Search for the cell housing the specified text and yield its [x, y] center coordinate. 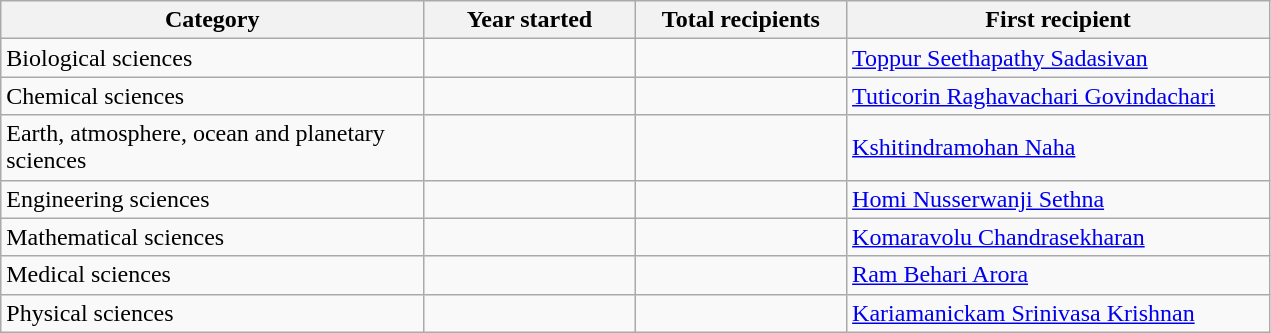
Kshitindramohan Naha [1058, 148]
Tuticorin Raghavachari Govindachari [1058, 96]
Biological sciences [212, 58]
Physical sciences [212, 313]
Toppur Seethapathy Sadasivan [1058, 58]
Category [212, 20]
Komaravolu Chandrasekharan [1058, 237]
Ram Behari Arora [1058, 275]
Chemical sciences [212, 96]
Medical sciences [212, 275]
Mathematical sciences [212, 237]
Engineering sciences [212, 199]
Homi Nusserwanji Sethna [1058, 199]
First recipient [1058, 20]
Year started [530, 20]
Earth, atmosphere, ocean and planetary sciences [212, 148]
Total recipients [740, 20]
Kariamanickam Srinivasa Krishnan [1058, 313]
